For the text-containing cell, return its midpoint in (X, Y) coordinate format. 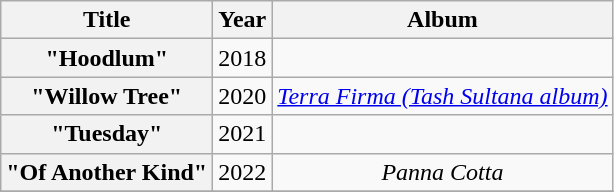
2018 (242, 58)
Title (107, 20)
Panna Cotta (442, 172)
2022 (242, 172)
Year (242, 20)
2021 (242, 134)
"Tuesday" (107, 134)
Album (442, 20)
Terra Firma (Tash Sultana album) (442, 96)
2020 (242, 96)
"Willow Tree" (107, 96)
"Of Another Kind" (107, 172)
"Hoodlum" (107, 58)
